Detect which cell encompasses the target text, then output its (x, y) center coordinate. 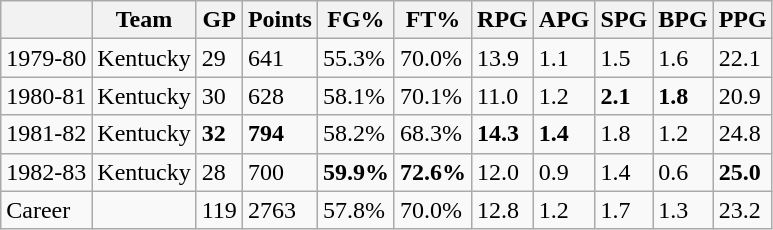
1.7 (624, 210)
29 (219, 58)
FG% (356, 20)
22.1 (742, 58)
1.3 (683, 210)
1980-81 (46, 96)
58.1% (356, 96)
58.2% (356, 134)
RPG (503, 20)
25.0 (742, 172)
119 (219, 210)
68.3% (432, 134)
2.1 (624, 96)
20.9 (742, 96)
GP (219, 20)
700 (280, 172)
APG (564, 20)
PPG (742, 20)
1.5 (624, 58)
55.3% (356, 58)
1.1 (564, 58)
32 (219, 134)
12.0 (503, 172)
1982-83 (46, 172)
1.6 (683, 58)
59.9% (356, 172)
14.3 (503, 134)
BPG (683, 20)
70.1% (432, 96)
628 (280, 96)
Points (280, 20)
13.9 (503, 58)
1979-80 (46, 58)
11.0 (503, 96)
794 (280, 134)
57.8% (356, 210)
28 (219, 172)
24.8 (742, 134)
1981-82 (46, 134)
0.6 (683, 172)
30 (219, 96)
SPG (624, 20)
2763 (280, 210)
23.2 (742, 210)
0.9 (564, 172)
641 (280, 58)
Career (46, 210)
FT% (432, 20)
72.6% (432, 172)
Team (144, 20)
12.8 (503, 210)
